From the cell containing the given text, extract its center point as (x, y) coordinate. 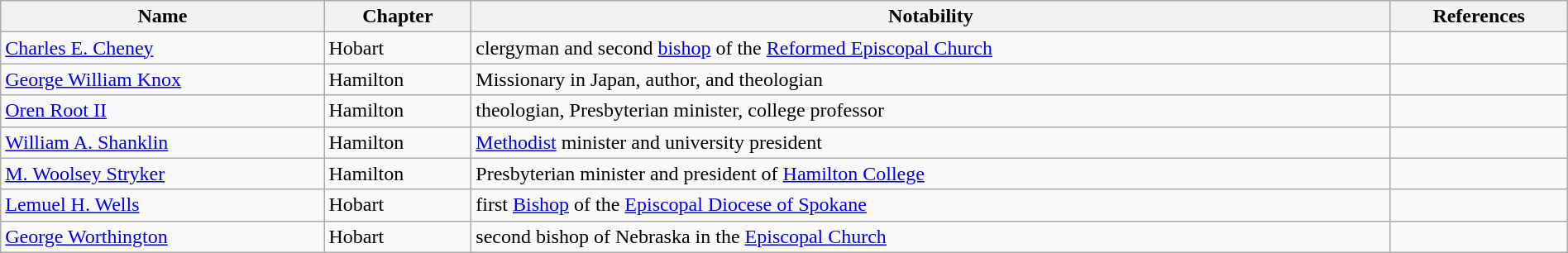
first Bishop of the Episcopal Diocese of Spokane (931, 205)
William A. Shanklin (162, 142)
M. Woolsey Stryker (162, 174)
Missionary in Japan, author, and theologian (931, 79)
George William Knox (162, 79)
Charles E. Cheney (162, 48)
George Worthington (162, 236)
Presbyterian minister and president of Hamilton College (931, 174)
second bishop of Nebraska in the Episcopal Church (931, 236)
References (1479, 17)
Oren Root II (162, 111)
Name (162, 17)
Notability (931, 17)
clergyman and second bishop of the Reformed Episcopal Church (931, 48)
theologian, Presbyterian minister, college professor (931, 111)
Methodist minister and university president (931, 142)
Lemuel H. Wells (162, 205)
Chapter (398, 17)
